For the text-containing cell, return its midpoint in (x, y) coordinate format. 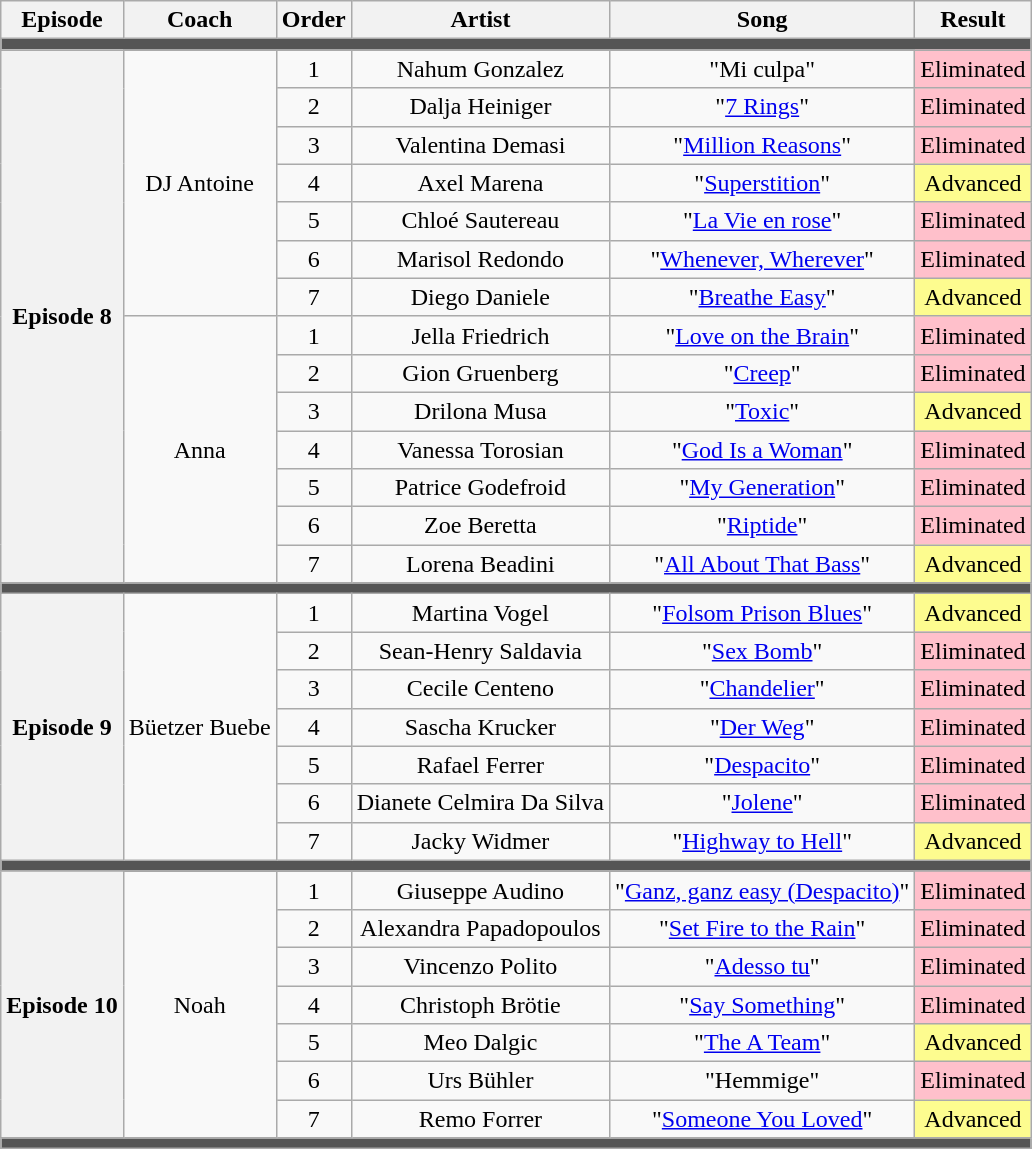
Sean-Henry Saldavia (480, 651)
"Someone You Loved" (762, 1119)
"7 Rings" (762, 107)
"My Generation" (762, 488)
Nahum Gonzalez (480, 69)
Martina Vogel (480, 613)
"Superstition" (762, 183)
Urs Bühler (480, 1081)
Remo Forrer (480, 1119)
"Folsom Prison Blues" (762, 613)
"Hemmige" (762, 1081)
Gion Gruenberg (480, 373)
Drilona Musa (480, 411)
Artist (480, 20)
Noah (200, 1004)
Vanessa Torosian (480, 449)
Chloé Sautereau (480, 221)
Song (762, 20)
"Jolene" (762, 803)
"Der Weg" (762, 727)
Diego Daniele (480, 297)
Christoph Brötie (480, 1005)
"Ganz, ganz easy (Despacito)" (762, 890)
Cecile Centeno (480, 689)
Vincenzo Polito (480, 966)
"The A Team" (762, 1043)
Lorena Beadini (480, 564)
"Love on the Brain" (762, 335)
"Sex Bomb" (762, 651)
Büetzer Buebe (200, 727)
Episode 9 (62, 727)
Dianete Celmira Da Silva (480, 803)
"God Is a Woman" (762, 449)
"Set Fire to the Rain" (762, 928)
Coach (200, 20)
Episode 10 (62, 1004)
Marisol Redondo (480, 259)
Giuseppe Audino (480, 890)
"Say Something" (762, 1005)
"Million Reasons" (762, 145)
Jella Friedrich (480, 335)
"Despacito" (762, 765)
Sascha Krucker (480, 727)
"Whenever, Wherever" (762, 259)
"Chandelier" (762, 689)
"La Vie en rose" (762, 221)
Zoe Beretta (480, 526)
Result (973, 20)
Jacky Widmer (480, 841)
Axel Marena (480, 183)
Order (314, 20)
Meo Dalgic (480, 1043)
Dalja Heiniger (480, 107)
Valentina Demasi (480, 145)
"Highway to Hell" (762, 841)
"Adesso tu" (762, 966)
Rafael Ferrer (480, 765)
"Mi culpa" (762, 69)
"All About That Bass" (762, 564)
"Breathe Easy" (762, 297)
Episode (62, 20)
Patrice Godefroid (480, 488)
DJ Antoine (200, 183)
Episode 8 (62, 316)
Anna (200, 449)
"Riptide" (762, 526)
Alexandra Papadopoulos (480, 928)
"Toxic" (762, 411)
"Creep" (762, 373)
